Return the (X, Y) coordinate for the center point of the cell that contains the specified text.  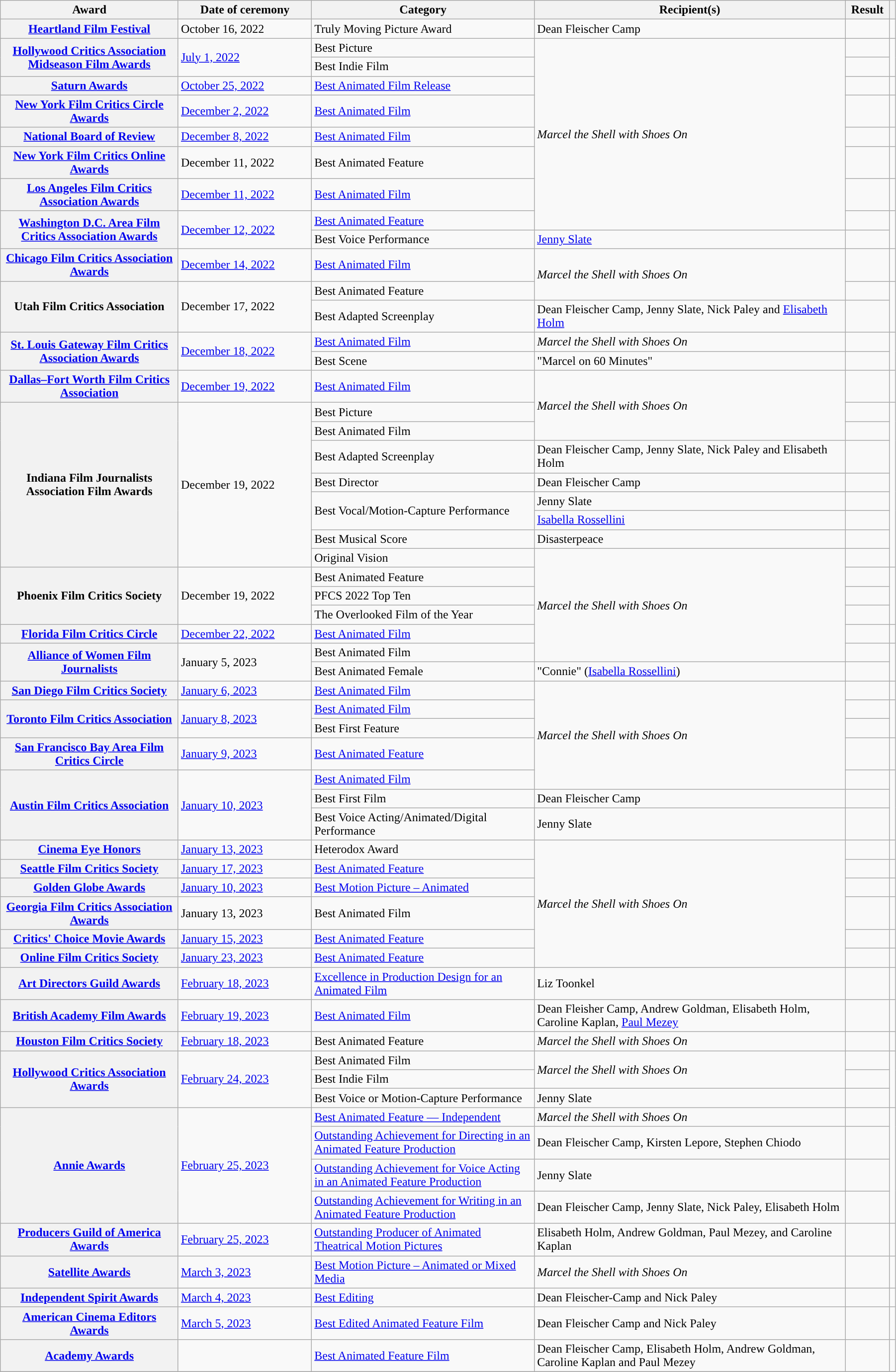
Excellence in Production Design for an Animated Film (423, 983)
Recipient(s) (690, 10)
Best Edited Animated Feature Film (423, 1323)
Heartland Film Festival (90, 29)
Result (868, 10)
Hollywood Critics Association Midseason Film Awards (90, 57)
Truly Moving Picture Award (423, 29)
St. Louis Gateway Film Critics Association Awards (90, 351)
February 19, 2023 (245, 1016)
Toronto Film Critics Association (90, 719)
Outstanding Producer of Animated Theatrical Motion Pictures (423, 1240)
Award (90, 10)
Florida Film Critics Circle (90, 634)
Dean Fleischer Camp, Elisabeth Holm, Andrew Goldman, Caroline Kaplan and Paul Mezey (690, 1355)
December 17, 2022 (245, 307)
Critics' Choice Movie Awards (90, 939)
American Cinema Editors Awards (90, 1323)
Satellite Awards (90, 1272)
December 2, 2022 (245, 111)
January 23, 2023 (245, 957)
Dean Fleischer Camp and Nick Paley (690, 1323)
Online Film Critics Society (90, 957)
Heterodox Award (423, 850)
March 4, 2023 (245, 1297)
Georgia Film Critics Association Awards (90, 913)
Best First Feature (423, 728)
December 12, 2022 (245, 230)
Best Voice Performance (423, 239)
Best Editing (423, 1297)
Los Angeles Film Critics Association Awards (90, 195)
December 8, 2022 (245, 137)
San Diego Film Critics Society (90, 690)
Cinema Eye Honors (90, 850)
March 5, 2023 (245, 1323)
December 22, 2022 (245, 634)
Outstanding Achievement for Directing in an Animated Feature Production (423, 1142)
Best Animated Film Release (423, 86)
New York Film Critics Circle Awards (90, 111)
Best Animated Feature — Independent (423, 1117)
Elisabeth Holm, Andrew Goldman, Paul Mezey, and Caroline Kaplan (690, 1240)
PFCS 2022 Top Ten (423, 596)
National Board of Review (90, 137)
Washington D.C. Area Film Critics Association Awards (90, 230)
Best Scene (423, 361)
Chicago Film Critics Association Awards (90, 264)
Liz Toonkel (690, 983)
Best Vocal/Motion-Capture Performance (423, 511)
Best First Film (423, 798)
Indiana Film Journalists Association Film Awards (90, 485)
Academy Awards (90, 1355)
October 25, 2022 (245, 86)
January 17, 2023 (245, 868)
Dean Fleischer Camp, Jenny Slate, Nick Paley, Elisabeth Holm (690, 1207)
Dean Fleisher Camp, Andrew Goldman, Elisabeth Holm, Caroline Kaplan, Paul Mezey (690, 1016)
Original Vision (423, 558)
Dean Fleischer Camp, Kirsten Lepore, Stephen Chiodo (690, 1142)
Outstanding Achievement for Voice Acting in an Animated Feature Production (423, 1175)
Isabella Rossellini (690, 520)
British Academy Film Awards (90, 1016)
Alliance of Women Film Journalists (90, 662)
January 15, 2023 (245, 939)
January 9, 2023 (245, 754)
Category (423, 10)
Best Animated Female (423, 672)
Best Director (423, 482)
Disasterpeace (690, 539)
Dallas–Fort Worth Film Critics Association (90, 387)
Austin Film Critics Association (90, 805)
July 1, 2022 (245, 57)
"Connie" (Isabella Rossellini) (690, 672)
Date of ceremony (245, 10)
Art Directors Guild Awards (90, 983)
Saturn Awards (90, 86)
Producers Guild of America Awards (90, 1240)
February 24, 2023 (245, 1079)
Hollywood Critics Association Awards (90, 1079)
Phoenix Film Critics Society (90, 596)
The Overlooked Film of the Year (423, 614)
Annie Awards (90, 1165)
Golden Globe Awards (90, 887)
March 3, 2023 (245, 1272)
Best Voice Acting/Animated/Digital Performance (423, 824)
January 8, 2023 (245, 719)
Houston Film Critics Society (90, 1041)
December 18, 2022 (245, 351)
December 14, 2022 (245, 264)
Best Motion Picture – Animated or Mixed Media (423, 1272)
January 5, 2023 (245, 662)
Best Motion Picture – Animated (423, 887)
Best Musical Score (423, 539)
New York Film Critics Online Awards (90, 162)
October 16, 2022 (245, 29)
Independent Spirit Awards (90, 1297)
San Francisco Bay Area Film Critics Circle (90, 754)
Seattle Film Critics Society (90, 868)
Best Animated Feature Film (423, 1355)
Outstanding Achievement for Writing in an Animated Feature Production (423, 1207)
"Marcel on 60 Minutes" (690, 361)
January 6, 2023 (245, 690)
Best Voice or Motion-Capture Performance (423, 1098)
Utah Film Critics Association (90, 307)
Dean Fleischer-Camp and Nick Paley (690, 1297)
